From the cell containing the given text, extract its center point as (x, y) coordinate. 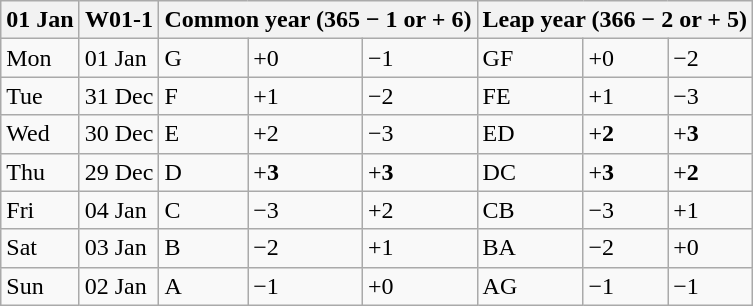
Leap year (366 − 2 or + 5) (615, 20)
31 Dec (119, 96)
FE (530, 96)
Sun (40, 286)
DC (530, 172)
D (204, 172)
ED (530, 134)
F (204, 96)
29 Dec (119, 172)
BA (530, 248)
Thu (40, 172)
GF (530, 58)
02 Jan (119, 286)
03 Jan (119, 248)
Mon (40, 58)
Wed (40, 134)
G (204, 58)
B (204, 248)
04 Jan (119, 210)
AG (530, 286)
Common year (365 − 1 or + 6) (318, 20)
W01-1 (119, 20)
CB (530, 210)
Fri (40, 210)
A (204, 286)
Sat (40, 248)
E (204, 134)
Tue (40, 96)
C (204, 210)
30 Dec (119, 134)
